Scan for the cell matching the given text and deliver its [X, Y] coordinate at center. 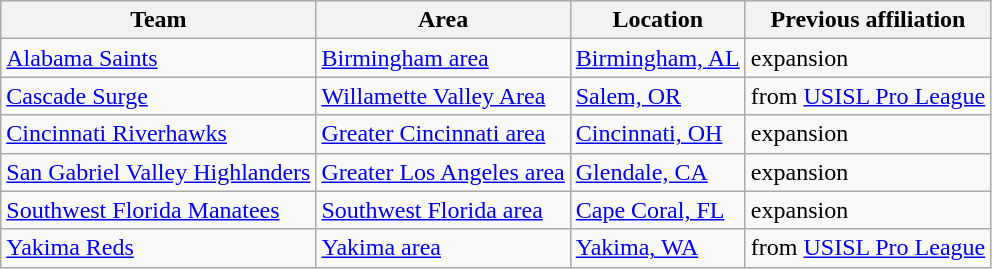
Yakima, WA [658, 248]
Southwest Florida Manatees [158, 210]
Greater Cincinnati area [443, 134]
Cape Coral, FL [658, 210]
San Gabriel Valley Highlanders [158, 172]
Cascade Surge [158, 96]
Cincinnati Riverhawks [158, 134]
Previous affiliation [868, 20]
Area [443, 20]
Location [658, 20]
Yakima area [443, 248]
Alabama Saints [158, 58]
Birmingham area [443, 58]
Salem, OR [658, 96]
Birmingham, AL [658, 58]
Willamette Valley Area [443, 96]
Yakima Reds [158, 248]
Glendale, CA [658, 172]
Team [158, 20]
Cincinnati, OH [658, 134]
Greater Los Angeles area [443, 172]
Southwest Florida area [443, 210]
